Determine the (X, Y) coordinate at the center of the cell enclosing the given text.  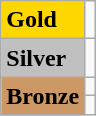
Gold (43, 20)
Silver (43, 58)
Bronze (43, 96)
